Return (X, Y) of the center of cell containing provided text 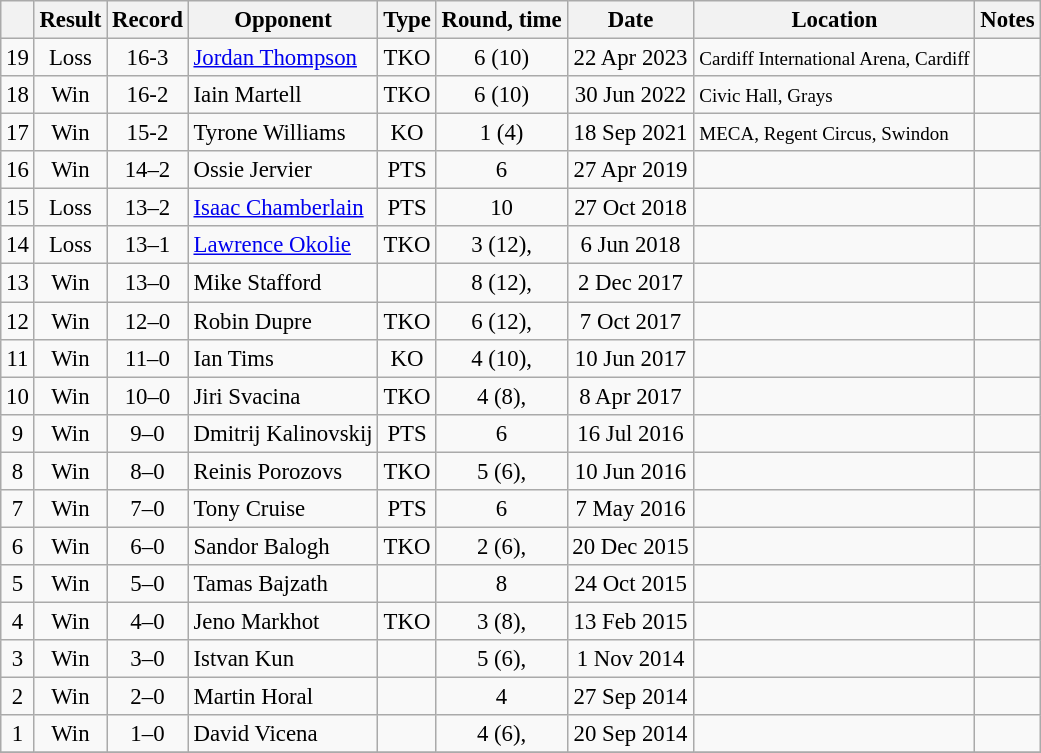
7 (18, 509)
Tamas Bajzath (283, 584)
1 (4) (502, 133)
1 Nov 2014 (630, 659)
5–0 (148, 584)
24 Oct 2015 (630, 584)
Type (407, 20)
3 (12), (502, 245)
Ossie Jervier (283, 170)
6–0 (148, 546)
7 May 2016 (630, 509)
4 (6), (502, 734)
3 (8), (502, 621)
4 (10), (502, 358)
6 (12), (502, 321)
18 (18, 95)
30 Jun 2022 (630, 95)
4–0 (148, 621)
Dmitrij Kalinovskij (283, 433)
Jiri Svacina (283, 396)
3 (18, 659)
Sandor Balogh (283, 546)
19 (18, 58)
27 Apr 2019 (630, 170)
16-2 (148, 95)
Martin Horal (283, 697)
9–0 (148, 433)
8 Apr 2017 (630, 396)
10 Jun 2016 (630, 471)
16 (18, 170)
14 (18, 245)
4 (8), (502, 396)
1 (18, 734)
15 (18, 208)
3–0 (148, 659)
13–2 (148, 208)
2 Dec 2017 (630, 283)
Tony Cruise (283, 509)
Iain Martell (283, 95)
Tyrone Williams (283, 133)
Istvan Kun (283, 659)
18 Sep 2021 (630, 133)
12 (18, 321)
6 Jun 2018 (630, 245)
Notes (1008, 20)
1–0 (148, 734)
27 Sep 2014 (630, 697)
Record (148, 20)
Opponent (283, 20)
Jordan Thompson (283, 58)
5 (18, 584)
17 (18, 133)
Robin Dupre (283, 321)
14–2 (148, 170)
22 Apr 2023 (630, 58)
15-2 (148, 133)
16-3 (148, 58)
Location (834, 20)
Reinis Porozovs (283, 471)
2–0 (148, 697)
Mike Stafford (283, 283)
13 Feb 2015 (630, 621)
MECA, Regent Circus, Swindon (834, 133)
10–0 (148, 396)
2 (6), (502, 546)
20 Sep 2014 (630, 734)
13 (18, 283)
8 (12), (502, 283)
Lawrence Okolie (283, 245)
David Vicena (283, 734)
Ian Tims (283, 358)
27 Oct 2018 (630, 208)
2 (18, 697)
Result (70, 20)
Date (630, 20)
13–0 (148, 283)
13–1 (148, 245)
Cardiff International Arena, Cardiff (834, 58)
8–0 (148, 471)
20 Dec 2015 (630, 546)
16 Jul 2016 (630, 433)
7–0 (148, 509)
Isaac Chamberlain (283, 208)
Round, time (502, 20)
12–0 (148, 321)
Civic Hall, Grays (834, 95)
10 Jun 2017 (630, 358)
9 (18, 433)
Jeno Markhot (283, 621)
11 (18, 358)
11–0 (148, 358)
7 Oct 2017 (630, 321)
